Pinpoint the cell where the given text exists, returning its (X, Y) midpoint coordinate. 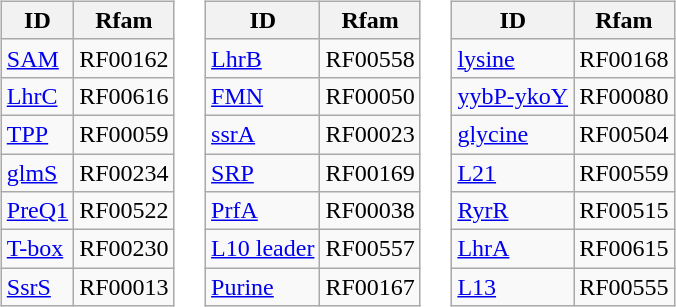
RF00169 (370, 173)
LhrA (513, 249)
RF00059 (124, 134)
SsrS (37, 287)
SRP (263, 173)
L13 (513, 287)
SAM (37, 58)
RF00023 (370, 134)
RF00050 (370, 96)
RF00504 (624, 134)
RF00168 (624, 58)
L21 (513, 173)
RF00616 (124, 96)
glycine (513, 134)
RF00522 (124, 211)
PreQ1 (37, 211)
RF00013 (124, 287)
L10 leader (263, 249)
LhrB (263, 58)
RF00162 (124, 58)
TPP (37, 134)
RF00557 (370, 249)
RF00558 (370, 58)
RF00555 (624, 287)
yybP-ykoY (513, 96)
RF00167 (370, 287)
RF00615 (624, 249)
RF00230 (124, 249)
RyrR (513, 211)
T-box (37, 249)
RF00515 (624, 211)
lysine (513, 58)
Purine (263, 287)
RF00080 (624, 96)
RF00234 (124, 173)
PrfA (263, 211)
RF00038 (370, 211)
FMN (263, 96)
glmS (37, 173)
LhrC (37, 96)
RF00559 (624, 173)
ssrA (263, 134)
